Determine the (x, y) coordinate at the center of the cell enclosing the given text.  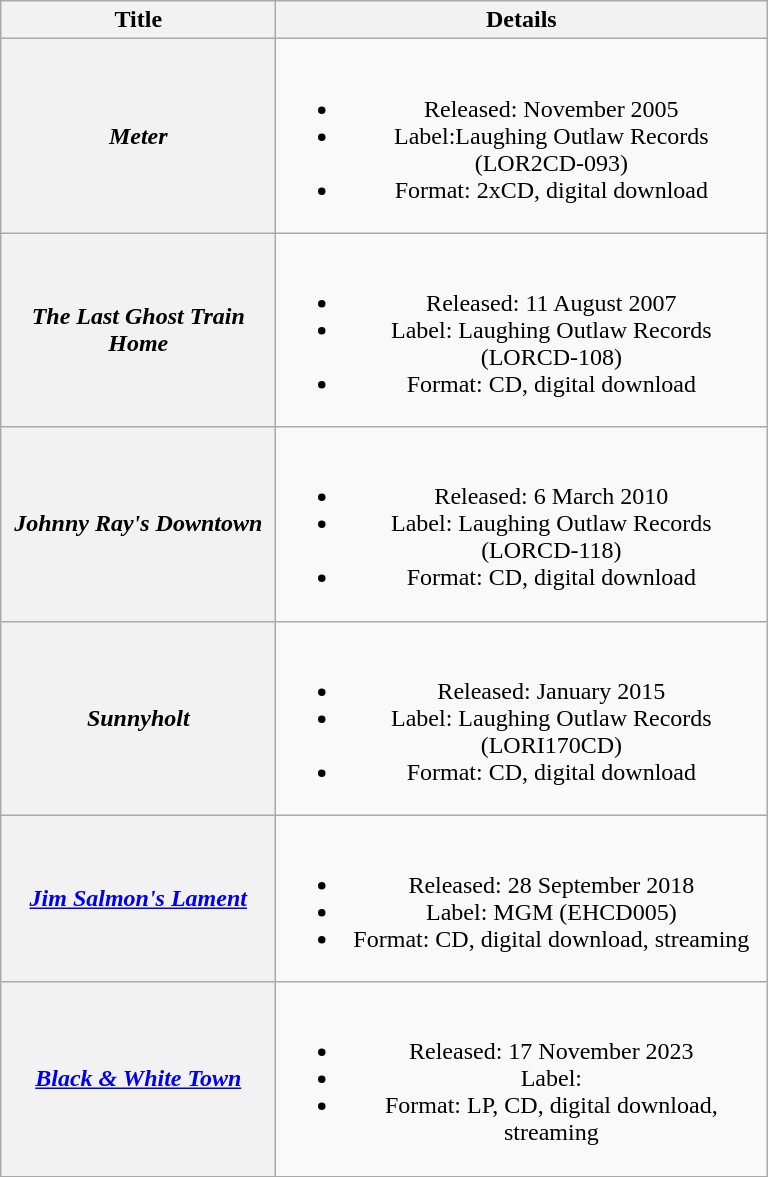
Released: 11 August 2007Label: Laughing Outlaw Records (LORCD-108)Format: CD, digital download (522, 330)
Black & White Town (138, 1079)
Title (138, 20)
Released: November 2005Label:Laughing Outlaw Records (LOR2CD-093)Format: 2xCD, digital download (522, 136)
Jim Salmon's Lament (138, 898)
Sunnyholt (138, 718)
Details (522, 20)
Released: 28 September 2018Label: MGM (EHCD005)Format: CD, digital download, streaming (522, 898)
The Last Ghost Train Home (138, 330)
Released: January 2015Label: Laughing Outlaw Records (LORI170CD)Format: CD, digital download (522, 718)
Johnny Ray's Downtown (138, 524)
Released: 6 March 2010Label: Laughing Outlaw Records (LORCD-118)Format: CD, digital download (522, 524)
Meter (138, 136)
Released: 17 November 2023Label:Format: LP, CD, digital download, streaming (522, 1079)
